From the cell containing the given text, extract its center point as (x, y) coordinate. 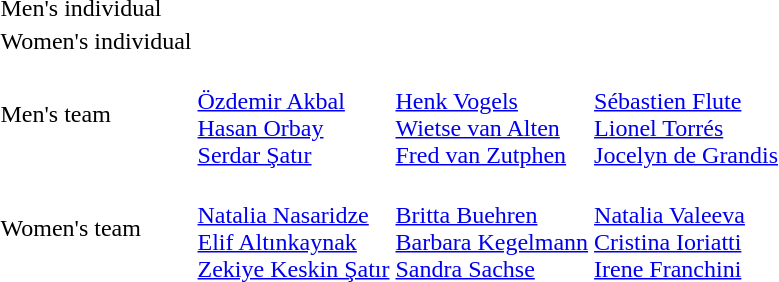
Özdemir Akbal Hasan Orbay Serdar Şatır (294, 114)
Henk Vogels Wietse van Alten Fred van Zutphen (492, 114)
